Extract the (X, Y) coordinate from the center of the cell holding the provided text.  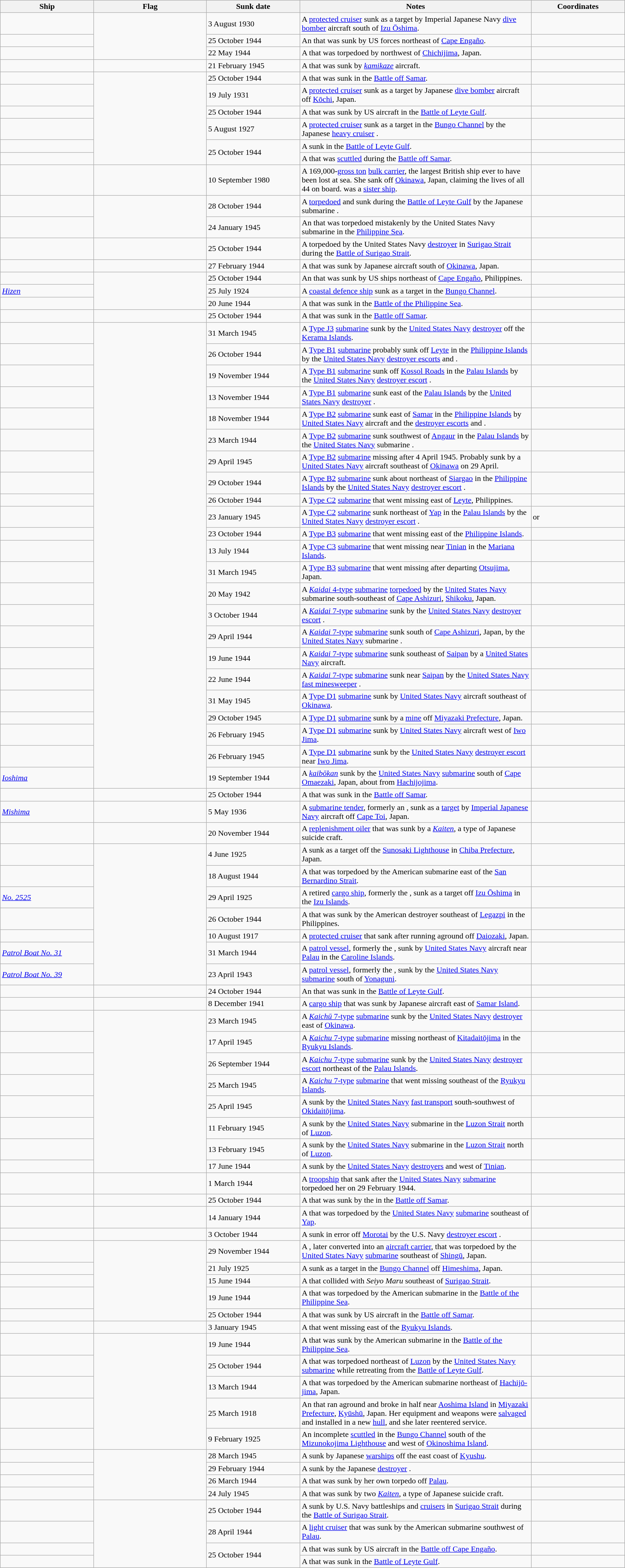
21 July 1925 (253, 1268)
A that was sunk by US aircraft in the Battle off Samar. (415, 1315)
Notes (415, 7)
15 June 1944 (253, 1281)
A Kaichu 7-type submarine that went missing southeast of the Ryukyu Islands. (415, 1085)
A Type B2 submarine sunk southwest of Angaur in the Palau Islands by the United States Navy submarine . (415, 440)
A that was torpedoed by the American submarine in the Battle of the Philippine Sea. (415, 1298)
A cargo ship that was sunk by Japanese aircraft east of Samar Island. (415, 1004)
A sunk by the Japanese destroyer . (415, 1469)
23 January 1945 (253, 517)
5 May 1936 (253, 812)
26 March 1944 (253, 1481)
A light cruiser that was sunk by the American submarine southwest of Palau. (415, 1532)
A Type B1 submarine sunk east of the Palau Islands by the United States Navy destroyer . (415, 397)
11 February 1945 (253, 1128)
13 November 1944 (253, 397)
24 January 1945 (253, 227)
23 April 1943 (253, 974)
A Type D1 submarine sunk by United States Navy aircraft southeast of Okinawa. (415, 701)
A Type B3 submarine that went missing after departing Otsujima, Japan. (415, 573)
A submarine tender, formerly an , sunk as a target by Imperial Japanese Navy aircraft off Cape Toi, Japan. (415, 812)
A sunk by Japanese warships off the east coast of Kyushu. (415, 1456)
Mishima (47, 812)
27 February 1944 (253, 266)
A Kaidai 7-type submarine sunk south of Cape Ashizuri, Japan, by the United States Navy submarine . (415, 636)
A troopship that sank after the United States Navy submarine torpedoed her on 29 February 1944. (415, 1183)
A Kaidai 7-type submarine sunk southeast of Saipan by a United States Navy aircraft. (415, 658)
4 June 1925 (253, 854)
A Type J3 submarine sunk by the United States Navy destroyer off the Kerama Islands. (415, 333)
3 January 1945 (253, 1327)
28 April 1944 (253, 1532)
20 June 1944 (253, 303)
An that was sunk by US ships northeast of Cape Engaño, Philippines. (415, 278)
A that was sunk by her own torpedo off Palau. (415, 1481)
23 March 1945 (253, 1021)
A that collided with Seiyo Maru southeast of Surigao Strait. (415, 1281)
A kaibōkan sunk by the United States Navy submarine south of Cape Omaezaki, Japan, about from Hachijojima. (415, 777)
8 December 1941 (253, 1004)
A protected cruiser sunk as a target by Japanese dive bomber aircraft off Kōchi, Japan. (415, 95)
A protected cruiser that sank after running aground off Daiozaki, Japan. (415, 936)
18 August 1944 (253, 876)
29 April 1945 (253, 461)
22 June 1944 (253, 679)
A that was sunk by Japanese aircraft south of Okinawa, Japan. (415, 266)
19 November 1944 (253, 376)
A replenishment oiler that was sunk by a Kaiten, a type of Japanese suicide craft. (415, 833)
A that was sunk by the American submarine in the Battle of the Philippine Sea. (415, 1344)
A that was sunk in the Battle of Leyte Gulf. (415, 1561)
A that was torpedoed by the American submarine northeast of Hachijō-jima, Japan. (415, 1387)
A that was sunk by kamikaze aircraft. (415, 66)
A that was sunk by US aircraft in the Battle of Leyte Gulf. (415, 112)
19 September 1944 (253, 777)
A Kaichū 7-type submarine sunk by the United States Navy destroyer east of Okinawa. (415, 1021)
24 October 1944 (253, 991)
29 October 1945 (253, 718)
A torpedoed and sunk during the Battle of Leyte Gulf by the Japanese submarine . (415, 206)
24 July 1945 (253, 1494)
A Kaidai 7-type submarine sunk near Saipan by the United States Navy fast minesweeper . (415, 679)
An that was sunk in the Battle of Leyte Gulf. (415, 991)
Flag (150, 7)
A sunk as a target in the Bungo Channel off Himeshima, Japan. (415, 1268)
13 February 1945 (253, 1150)
A Kaichu 7-type submarine sunk by the United States Navy destroyer escort northeast of the Palau Islands. (415, 1063)
29 November 1944 (253, 1251)
A sunk by U.S. Navy battleships and cruisers in Surigao Strait during the Battle of Surigao Strait. (415, 1511)
29 October 1944 (253, 483)
14 January 1944 (253, 1218)
A Type B2 submarine sunk about northeast of Siargao in the Philippine Islands by the United States Navy destroyer escort . (415, 483)
A Type D1 submarine sunk by United States Navy aircraft west of Iwo Jima. (415, 735)
25 March 1918 (253, 1413)
13 March 1944 (253, 1387)
A Kaichu 7-type submarine missing northeast of Kitadaitōjima in the Ryukyu Islands. (415, 1042)
A Type B1 submarine probably sunk off Leyte in the Philippine Islands by the United States Navy destroyer escorts and . (415, 354)
Patrol Boat No. 39 (47, 974)
20 May 1942 (253, 594)
26 September 1944 (253, 1063)
A Kaidai 7-type submarine sunk by the United States Navy destroyer escort . (415, 615)
A coastal defence ship sunk as a target in the Bungo Channel. (415, 291)
A sunk by the United States Navy fast transport south-southwest of Okidaitōjima. (415, 1106)
23 October 1944 (253, 534)
25 July 1924 (253, 291)
An incomplete scuttled in the Bungo Channel south of the Mizunokojima Lighthouse and west of Okinoshima Island. (415, 1439)
29 April 1944 (253, 636)
A that was torpedoed by the United States Navy submarine southeast of Yap. (415, 1218)
Ship (47, 7)
25 March 1945 (253, 1085)
29 February 1944 (253, 1469)
A that was scuttled during the Battle off Samar. (415, 158)
A that was torpedoed northeast of Luzon by the United States Navy submarine while retreating from the Battle of Leyte Gulf. (415, 1366)
17 April 1945 (253, 1042)
A that was sunk by the American destroyer southeast of Legazpi in the Philippines. (415, 919)
A sunk in the Battle of Leyte Gulf. (415, 146)
Ioshima (47, 777)
A that went missing east of the Ryukyu Islands. (415, 1327)
1 March 1944 (253, 1183)
A Type C2 submarine sunk northeast of Yap in the Palau Islands by the United States Navy destroyer escort . (415, 517)
A that was sunk by US aircraft in the Battle off Cape Engaño. (415, 1549)
31 March 1944 (253, 953)
A protected cruiser sunk as a target in the Bungo Channel by the Japanese heavy cruiser . (415, 129)
No. 2525 (47, 897)
A that was sunk by two Kaiten, a type of Japanese suicide craft. (415, 1494)
10 September 1980 (253, 180)
20 November 1944 (253, 833)
A patrol vessel, formerly the , sunk by United States Navy aircraft near Palau in the Caroline Islands. (415, 953)
A , later converted into an aircraft carrier, that was torpedoed by the United States Navy submarine southeast of Shingū, Japan. (415, 1251)
18 November 1944 (253, 418)
A protected cruiser sunk as a target by Imperial Japanese Navy dive bomber aircraft south of Izu Ōshima. (415, 24)
A that was torpedoed by the American submarine east of the San Bernardino Strait. (415, 876)
5 August 1927 (253, 129)
A that was torpedoed by northwest of Chichijima, Japan. (415, 53)
21 February 1945 (253, 66)
A Type C2 submarine that went missing east of Leyte, Philippines. (415, 500)
A Type B2 submarine sunk east of Samar in the Philippine Islands by United States Navy aircraft and the destroyer escorts and . (415, 418)
25 April 1945 (253, 1106)
An that was torpedoed mistakenly by the United States Navy submarine in the Philippine Sea. (415, 227)
A sunk as a target off the Sunosaki Lighthouse in Chiba Prefecture, Japan. (415, 854)
29 April 1925 (253, 897)
Hizen (47, 291)
10 August 1917 (253, 936)
or (578, 517)
3 August 1930 (253, 24)
A sunk in error off Morotai by the U.S. Navy destroyer escort . (415, 1234)
28 October 1944 (253, 206)
A that was sunk in the Battle of the Philippine Sea. (415, 303)
Coordinates (578, 7)
A Type D1 submarine sunk by the United States Navy destroyer escort near Iwo Jima. (415, 756)
A Type B1 submarine sunk off Kossol Roads in the Palau Islands by the United States Navy destroyer escort . (415, 376)
Patrol Boat No. 31 (47, 953)
22 May 1944 (253, 53)
31 May 1945 (253, 701)
A sunk by the United States Navy destroyers and west of Tinian. (415, 1166)
A patrol vessel, formerly the , sunk by the United States Navy submarine south of Yonaguni. (415, 974)
A torpedoed by the United States Navy destroyer in Surigao Strait during the Battle of Surigao Strait. (415, 249)
A that was sunk by the in the Battle off Samar. (415, 1200)
23 March 1944 (253, 440)
Sunk date (253, 7)
19 July 1931 (253, 95)
A Type B2 submarine missing after 4 April 1945. Probably sunk by a United States Navy aircraft southeast of Okinawa on 29 April. (415, 461)
A Type C3 submarine that went missing near Tinian in the Mariana Islands. (415, 551)
A Kaidai 4-type submarine torpedoed by the United States Navy submarine south-southeast of Cape Ashizuri, Shikoku, Japan. (415, 594)
17 June 1944 (253, 1166)
A retired cargo ship, formerly the , sunk as a target off Izu Ōshima in the Izu Islands. (415, 897)
28 March 1945 (253, 1456)
A Type D1 submarine sunk by a mine off Miyazaki Prefecture, Japan. (415, 718)
An that was sunk by US forces northeast of Cape Engaño. (415, 41)
A Type B3 submarine that went missing east of the Philippine Islands. (415, 534)
9 February 1925 (253, 1439)
13 July 1944 (253, 551)
